Find where the given text appears and provide that cell's center as (x, y) coordinate. 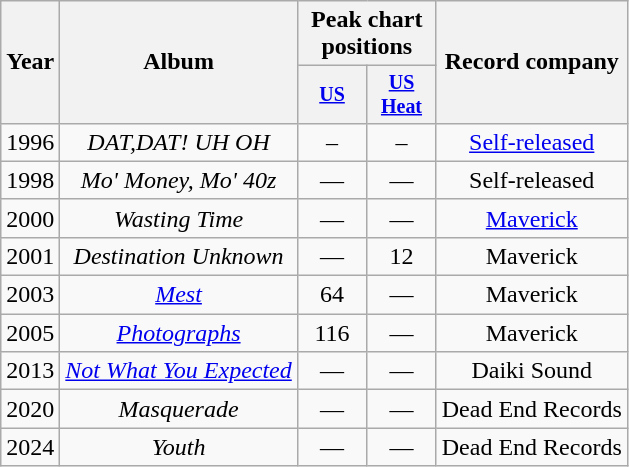
Album (178, 62)
Photographs (178, 333)
12 (402, 256)
Mo' Money, Mo' 40z (178, 180)
Not What You Expected (178, 371)
2001 (30, 256)
2020 (30, 409)
2005 (30, 333)
2024 (30, 447)
2003 (30, 295)
Peak chart positions (366, 34)
US (332, 94)
DAT,DAT! UH OH (178, 142)
2000 (30, 218)
116 (332, 333)
Destination Unknown (178, 256)
Wasting Time (178, 218)
Record company (532, 62)
Year (30, 62)
Youth (178, 447)
64 (332, 295)
1996 (30, 142)
Masquerade (178, 409)
1998 (30, 180)
Mest (178, 295)
2013 (30, 371)
US Heat (402, 94)
Daiki Sound (532, 371)
